Pinpoint the cell where the given text exists, returning its [x, y] midpoint coordinate. 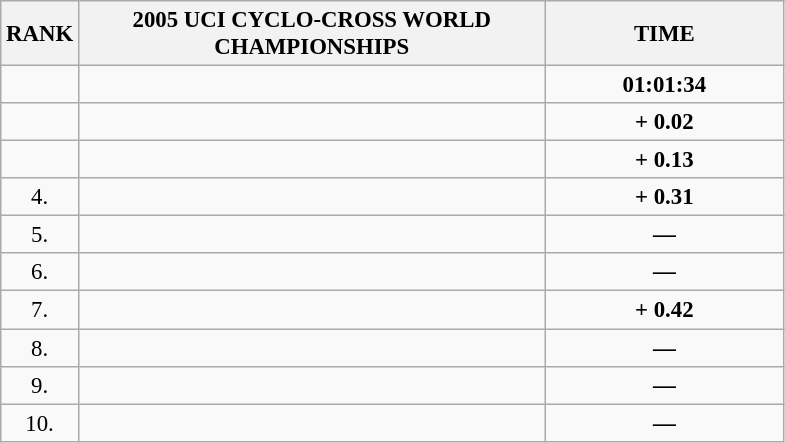
4. [40, 197]
5. [40, 235]
01:01:34 [664, 85]
+ 0.13 [664, 160]
TIME [664, 34]
RANK [40, 34]
10. [40, 423]
+ 0.02 [664, 122]
9. [40, 385]
+ 0.42 [664, 310]
6. [40, 273]
7. [40, 310]
+ 0.31 [664, 197]
2005 UCI CYCLO-CROSS WORLD CHAMPIONSHIPS [312, 34]
8. [40, 348]
